Return the (X, Y) coordinate for the center point of the cell that contains the specified text.  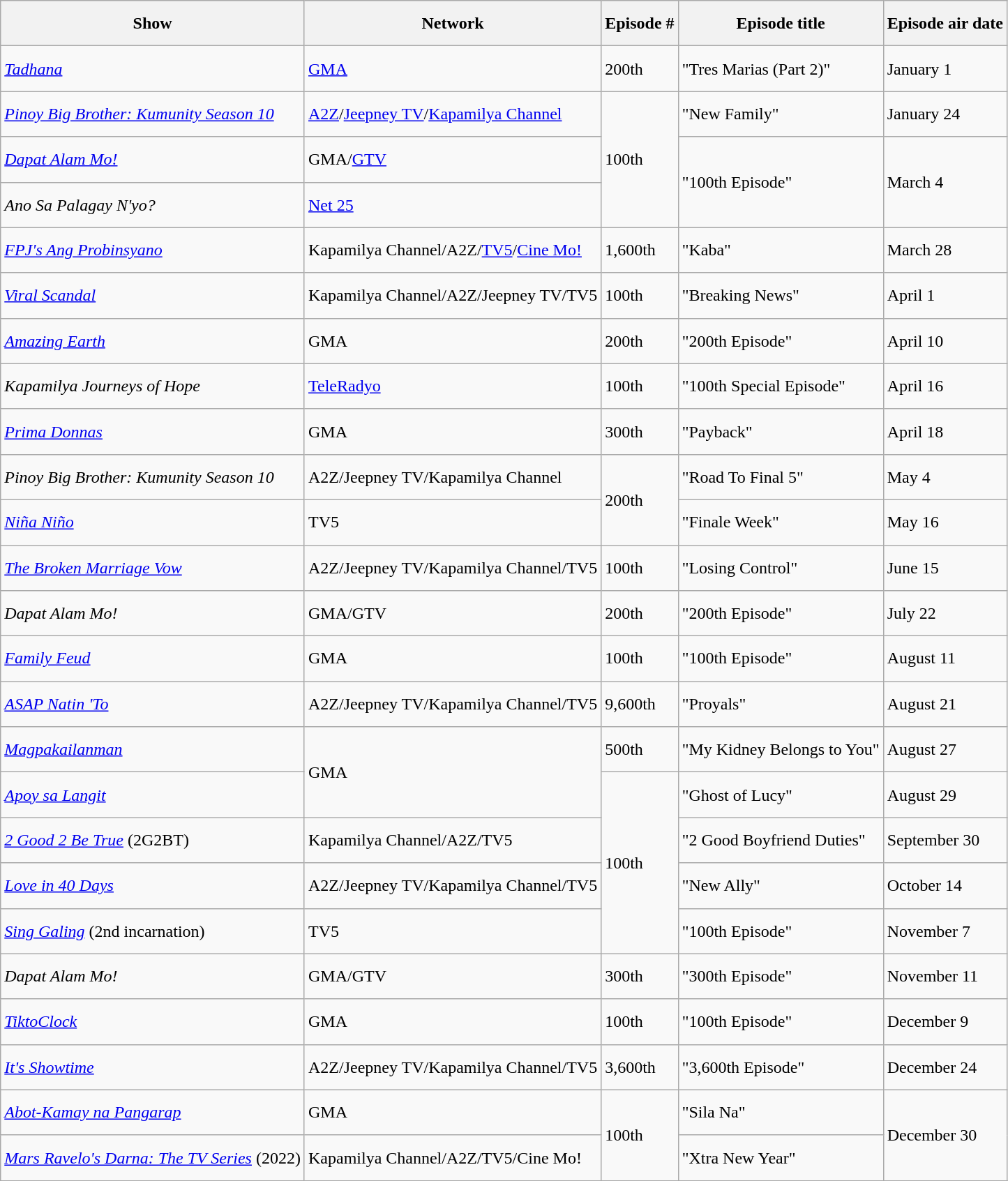
August 21 (945, 705)
"Finale Week" (781, 522)
500th (640, 749)
November 11 (945, 977)
March 4 (945, 182)
January 24 (945, 114)
"Road To Final 5" (781, 477)
Sing Galing (2nd incarnation) (153, 931)
"Sila Na" (781, 1112)
"Ghost of Lucy" (781, 795)
"Payback" (781, 431)
The Broken Marriage Vow (153, 568)
Kapamilya Channel/A2Z/TV5 (452, 840)
TiktoClock (153, 1021)
April 16 (945, 386)
2 Good 2 Be True (2G2BT) (153, 840)
"Xtra New Year" (781, 1158)
Love in 40 Days (153, 886)
FPJ's Ang Probinsyano (153, 250)
"My Kidney Belongs to You" (781, 749)
August 11 (945, 659)
Episode title (781, 24)
Net 25 (452, 205)
ASAP Natin 'To (153, 705)
"Breaking News" (781, 296)
"100th Special Episode" (781, 386)
December 24 (945, 1067)
3,600th (640, 1067)
"New Family" (781, 114)
March 28 (945, 250)
Show (153, 24)
1,600th (640, 250)
November 7 (945, 931)
It's Showtime (153, 1067)
Tadhana (153, 68)
December 30 (945, 1135)
"3,600th Episode" (781, 1067)
Viral Scandal (153, 296)
April 18 (945, 431)
Kapamilya Channel/A2Z/Jeepney TV/TV5 (452, 296)
August 27 (945, 749)
June 15 (945, 568)
"Proyals" (781, 705)
Abot-Kamay na Pangarap (153, 1112)
Network (452, 24)
April 1 (945, 296)
Prima Donnas (153, 431)
TeleRadyo (452, 386)
Mars Ravelo's Darna: The TV Series (2022) (153, 1158)
"2 Good Boyfriend Duties" (781, 840)
Episode # (640, 24)
9,600th (640, 705)
Kapamilya Journeys of Hope (153, 386)
Magpakailanman (153, 749)
September 30 (945, 840)
May 4 (945, 477)
"New Ally" (781, 886)
July 22 (945, 614)
Family Feud (153, 659)
Ano Sa Palagay N'yo? (153, 205)
"Kaba" (781, 250)
January 1 (945, 68)
Niña Niño (153, 522)
Episode air date (945, 24)
May 16 (945, 522)
"300th Episode" (781, 977)
December 9 (945, 1021)
April 10 (945, 340)
October 14 (945, 886)
"Losing Control" (781, 568)
"Tres Marias (Part 2)" (781, 68)
Amazing Earth (153, 340)
August 29 (945, 795)
Apoy sa Langit (153, 795)
